Return the [X, Y] coordinate for the center point of the cell that contains the specified text.  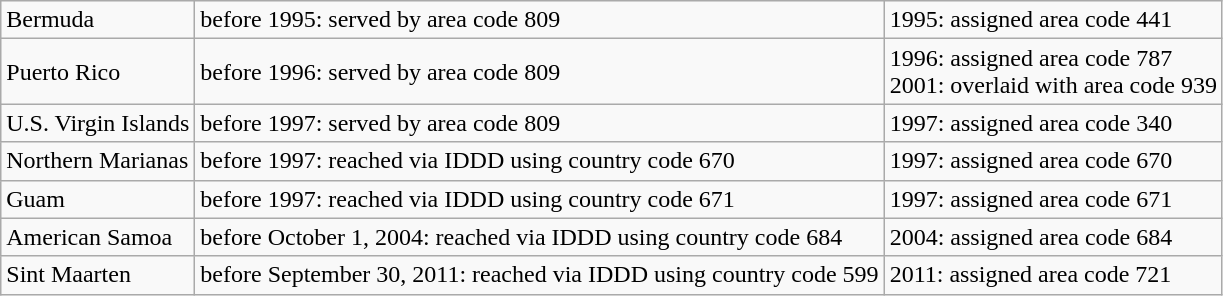
before 1995: served by area code 809 [540, 20]
Sint Maarten [98, 275]
Puerto Rico [98, 72]
U.S. Virgin Islands [98, 123]
American Samoa [98, 237]
1997: assigned area code 671 [1053, 199]
1995: assigned area code 441 [1053, 20]
before 1997: reached via IDDD using country code 670 [540, 161]
Guam [98, 199]
before September 30, 2011: reached via IDDD using country code 599 [540, 275]
before 1996: served by area code 809 [540, 72]
before 1997: served by area code 809 [540, 123]
2011: assigned area code 721 [1053, 275]
1996: assigned area code 7872001: overlaid with area code 939 [1053, 72]
2004: assigned area code 684 [1053, 237]
before October 1, 2004: reached via IDDD using country code 684 [540, 237]
Northern Marianas [98, 161]
before 1997: reached via IDDD using country code 671 [540, 199]
1997: assigned area code 670 [1053, 161]
Bermuda [98, 20]
1997: assigned area code 340 [1053, 123]
